Determine the (x, y) coordinate at the center of the cell enclosing the given text.  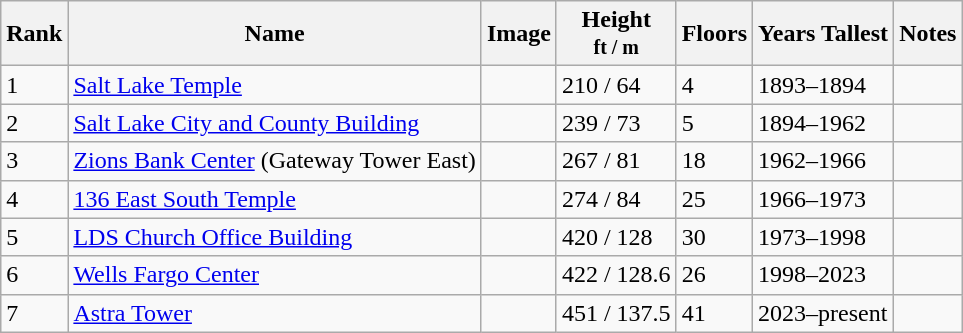
3 (34, 161)
267 / 81 (616, 161)
1 (34, 85)
41 (714, 313)
274 / 84 (616, 199)
420 / 128 (616, 237)
1966–1973 (824, 199)
210 / 64 (616, 85)
136 East South Temple (275, 199)
25 (714, 199)
1894–1962 (824, 123)
LDS Church Office Building (275, 237)
2 (34, 123)
422 / 128.6 (616, 275)
Rank (34, 34)
Years Tallest (824, 34)
Name (275, 34)
451 / 137.5 (616, 313)
1998–2023 (824, 275)
30 (714, 237)
Image (518, 34)
1973–1998 (824, 237)
26 (714, 275)
1962–1966 (824, 161)
6 (34, 275)
Notes (928, 34)
7 (34, 313)
18 (714, 161)
Zions Bank Center (Gateway Tower East) (275, 161)
Salt Lake City and County Building (275, 123)
239 / 73 (616, 123)
Wells Fargo Center (275, 275)
Floors (714, 34)
Astra Tower (275, 313)
Heightft / m (616, 34)
2023–present (824, 313)
Salt Lake Temple (275, 85)
1893–1894 (824, 85)
